From the cell containing the given text, extract its center point as (x, y) coordinate. 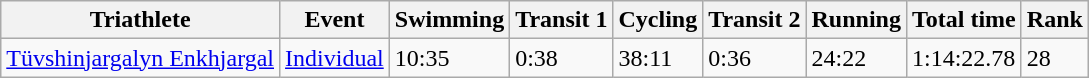
Individual (335, 58)
0:36 (754, 58)
Triathlete (140, 20)
28 (1054, 58)
24:22 (856, 58)
Transit 2 (754, 20)
Tüvshinjargalyn Enkhjargal (140, 58)
38:11 (658, 58)
1:14:22.78 (964, 58)
Cycling (658, 20)
10:35 (449, 58)
Event (335, 20)
Transit 1 (562, 20)
0:38 (562, 58)
Total time (964, 20)
Running (856, 20)
Swimming (449, 20)
Rank (1054, 20)
